Find where the given text appears and provide that cell's center as (X, Y) coordinate. 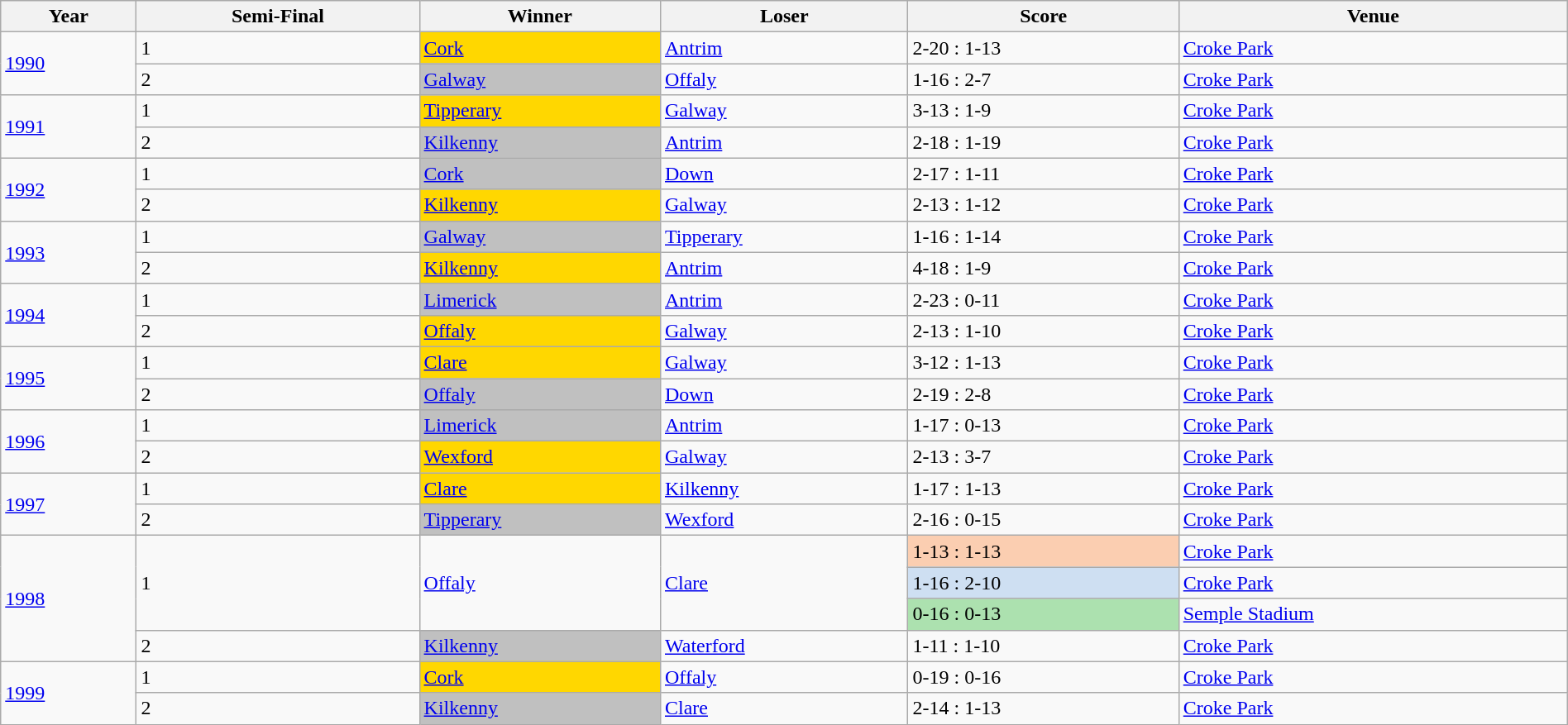
1-13 : 1-13 (1044, 551)
2-17 : 1-11 (1044, 174)
1997 (69, 504)
4-18 : 1-9 (1044, 268)
1-17 : 0-13 (1044, 426)
Year (69, 17)
2-14 : 1-13 (1044, 708)
2-23 : 0-11 (1044, 299)
Semi-Final (278, 17)
1994 (69, 315)
3-12 : 1-13 (1044, 362)
2-18 : 1-19 (1044, 142)
1995 (69, 378)
0-19 : 0-16 (1044, 677)
1-16 : 2-10 (1044, 583)
1998 (69, 599)
1996 (69, 441)
1990 (69, 64)
2-16 : 0-15 (1044, 520)
Loser (784, 17)
1-17 : 1-13 (1044, 489)
1999 (69, 693)
3-13 : 1-9 (1044, 111)
Waterford (784, 646)
Semple Stadium (1373, 614)
1-11 : 1-10 (1044, 646)
2-20 : 1-13 (1044, 48)
1992 (69, 189)
2-13 : 3-7 (1044, 457)
Score (1044, 17)
1-16 : 2-7 (1044, 79)
2-13 : 1-10 (1044, 331)
2-19 : 2-8 (1044, 394)
Winner (539, 17)
2-13 : 1-12 (1044, 205)
1993 (69, 252)
0-16 : 0-13 (1044, 614)
1991 (69, 126)
1-16 : 1-14 (1044, 236)
Venue (1373, 17)
